From the cell containing the given text, extract its center point as (x, y) coordinate. 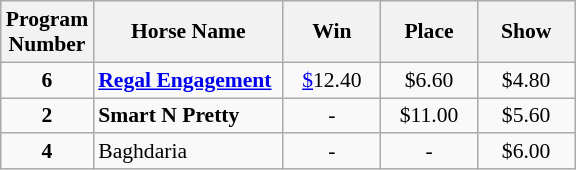
Show (526, 32)
$6.60 (428, 80)
Win (332, 32)
$5.60 (526, 116)
Horse Name (188, 32)
Regal Engagement (188, 80)
Baghdaria (188, 152)
$12.40 (332, 80)
$11.00 (428, 116)
2 (47, 116)
$4.80 (526, 80)
Program Number (47, 32)
6 (47, 80)
$6.00 (526, 152)
Place (428, 32)
Smart N Pretty (188, 116)
4 (47, 152)
